Determine the (x, y) coordinate at the center of the cell enclosing the given text.  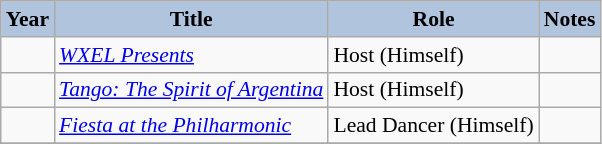
Year (28, 19)
Fiesta at the Philharmonic (191, 126)
Lead Dancer (Himself) (433, 126)
WXEL Presents (191, 55)
Notes (570, 19)
Title (191, 19)
Tango: The Spirit of Argentina (191, 90)
Role (433, 19)
